For the text-containing cell, return its midpoint in [x, y] coordinate format. 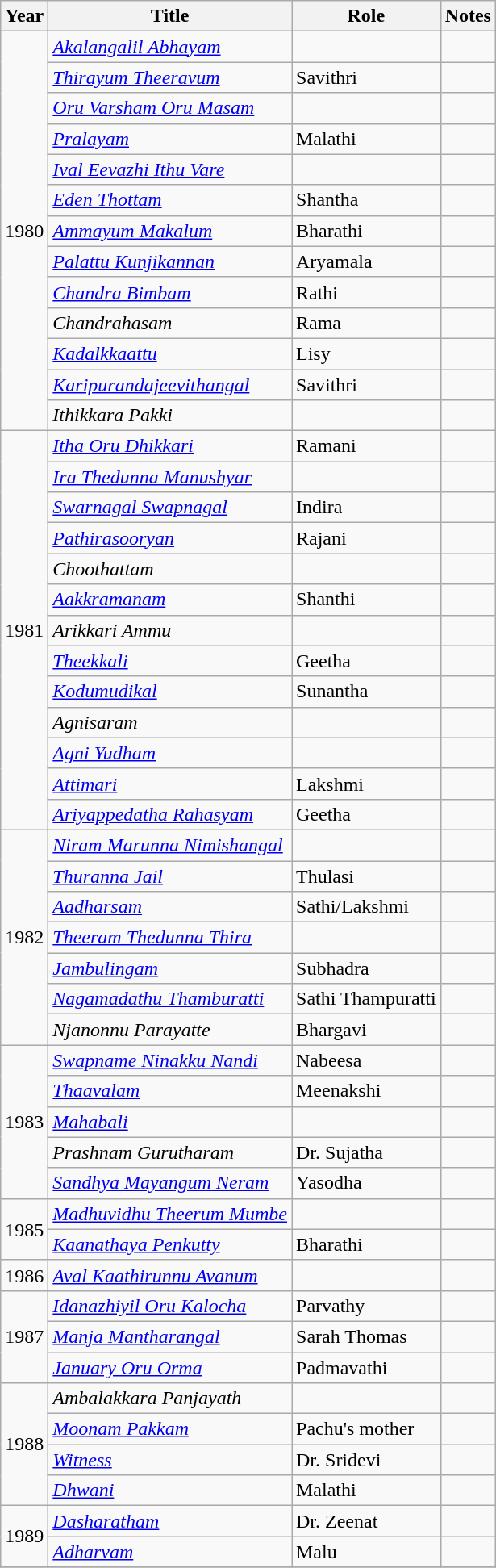
Shanthi [366, 600]
Ammayum Makalum [170, 231]
Aval Kaathirunnu Avanum [170, 1275]
Pralayam [170, 139]
Ambalakkara Panjayath [170, 1399]
Pachu's mother [366, 1429]
Prashnam Gurutharam [170, 1152]
Dasharatham [170, 1521]
Malu [366, 1552]
1986 [24, 1275]
Aadharsam [170, 907]
Chandra Bimbam [170, 292]
Thirayum Theeravum [170, 77]
Swapname Ninakku Nandi [170, 1060]
Yasodha [366, 1183]
Sarah Thomas [366, 1336]
1985 [24, 1229]
Adharvam [170, 1552]
Dr. Zeenat [366, 1521]
Nagamadathu Thamburatti [170, 999]
Role [366, 16]
1988 [24, 1445]
Lisy [366, 353]
Agni Yudham [170, 753]
Parvathy [366, 1306]
Aryamala [366, 261]
Notes [468, 16]
Lakshmi [366, 784]
Ithikkara Pakki [170, 416]
Chandrahasam [170, 323]
Njanonnu Parayatte [170, 1030]
Arikkari Ammu [170, 630]
Agnisaram [170, 722]
Ariyappedatha Rahasyam [170, 814]
Thaavalam [170, 1091]
Ival Eevazhi Ithu Vare [170, 169]
Palattu Kunjikannan [170, 261]
Idanazhiyil Oru Kalocha [170, 1306]
1982 [24, 937]
Bhargavi [366, 1030]
Manja Mantharangal [170, 1336]
Ira Thedunna Manushyar [170, 477]
Attimari [170, 784]
Sandhya Mayangum Neram [170, 1183]
Sathi/Lakshmi [366, 907]
Mahabali [170, 1122]
Year [24, 16]
Subhadra [366, 968]
Jambulingam [170, 968]
Rajani [366, 538]
Dhwani [170, 1491]
Padmavathi [366, 1368]
Karipurandajeevithangal [170, 385]
Kaanathaya Penkutty [170, 1244]
Kadalkkaattu [170, 353]
Thuranna Jail [170, 876]
Indira [366, 508]
Pathirasooryan [170, 538]
Niram Marunna Nimishangal [170, 845]
Rama [366, 323]
Oru Varsham Oru Masam [170, 108]
Swarnagal Swapnagal [170, 508]
Dr. Sujatha [366, 1152]
January Oru Orma [170, 1368]
Akalangalil Abhayam [170, 47]
Rathi [366, 292]
Madhuvidhu Theerum Mumbe [170, 1214]
Thulasi [366, 876]
Meenakshi [366, 1091]
1983 [24, 1122]
1981 [24, 631]
Sathi Thampuratti [366, 999]
Itha Oru Dhikkari [170, 446]
Choothattam [170, 569]
1989 [24, 1537]
Ramani [366, 446]
Shantha [366, 200]
1987 [24, 1336]
Title [170, 16]
Witness [170, 1460]
Moonam Pakkam [170, 1429]
Dr. Sridevi [366, 1460]
Theeram Thedunna Thira [170, 938]
Eden Thottam [170, 200]
Nabeesa [366, 1060]
Sunantha [366, 692]
Kodumudikal [170, 692]
Theekkali [170, 661]
Aakkramanam [170, 600]
1980 [24, 231]
